Capture the cell that displays the provided text and extract its [X, Y] central coordinate. 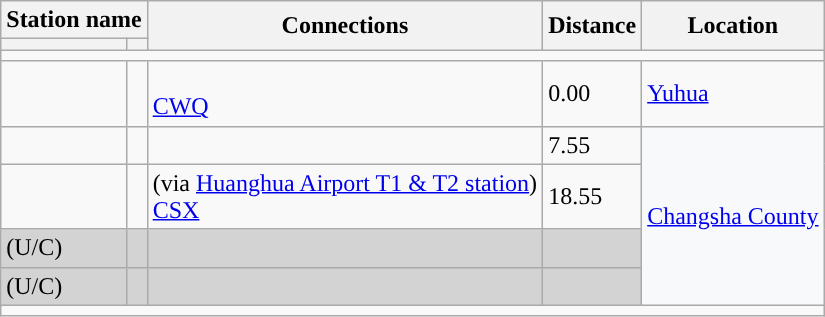
(via Huanghua Airport T1 & T2 station) CSX [344, 196]
Distance [592, 26]
Station name [74, 20]
18.55 [592, 196]
Yuhua [733, 94]
Location [733, 26]
Connections [344, 26]
7.55 [592, 145]
Changsha County [733, 216]
CWQ [344, 94]
0.00 [592, 94]
